Determine the [X, Y] coordinate at the center of the cell enclosing the given text.  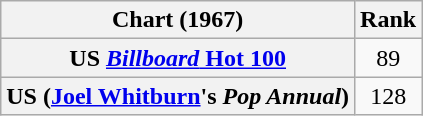
Chart (1967) [178, 20]
Rank [388, 20]
US Billboard Hot 100 [178, 58]
128 [388, 96]
89 [388, 58]
US (Joel Whitburn's Pop Annual) [178, 96]
